Detect which cell encompasses the target text, then output its (x, y) center coordinate. 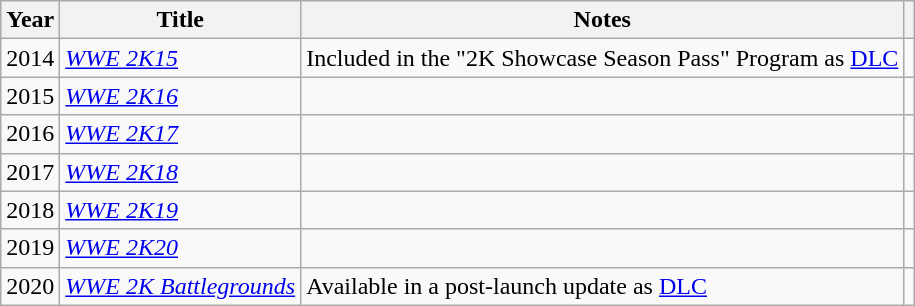
2016 (30, 134)
WWE 2K19 (180, 210)
Available in a post-launch update as DLC (602, 286)
2015 (30, 96)
Included in the "2K Showcase Season Pass" Program as DLC (602, 58)
WWE 2K15 (180, 58)
WWE 2K Battlegrounds (180, 286)
Year (30, 20)
WWE 2K16 (180, 96)
Title (180, 20)
2020 (30, 286)
2018 (30, 210)
2019 (30, 248)
2014 (30, 58)
Notes (602, 20)
WWE 2K20 (180, 248)
WWE 2K18 (180, 172)
WWE 2K17 (180, 134)
2017 (30, 172)
